Search for the cell housing the specified text and yield its (X, Y) center coordinate. 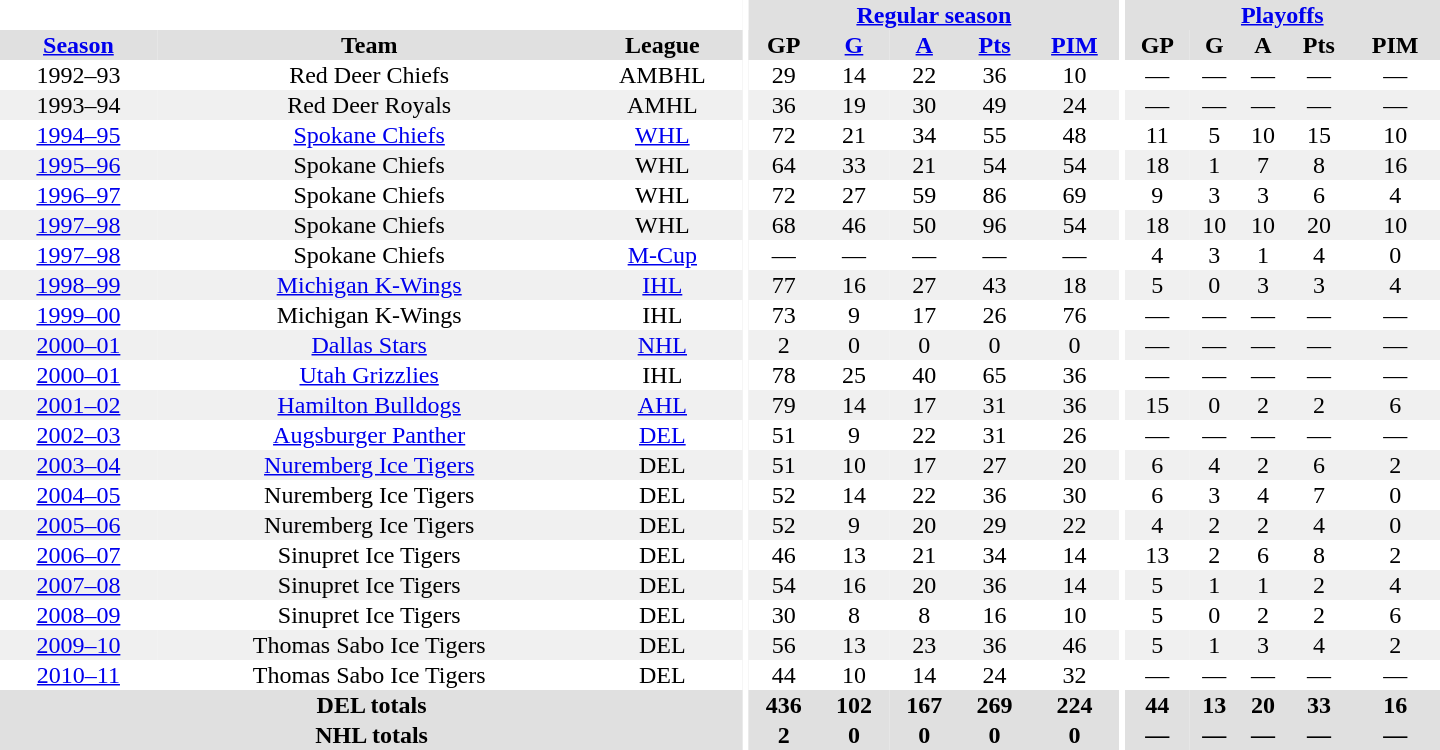
25 (854, 375)
Playoffs (1282, 15)
102 (854, 705)
49 (994, 105)
1992–93 (78, 75)
167 (924, 705)
76 (1075, 315)
65 (994, 375)
League (663, 45)
2009–10 (78, 645)
NHL (663, 345)
Red Deer Chiefs (370, 75)
64 (784, 165)
1998–99 (78, 285)
M-Cup (663, 255)
2001–02 (78, 405)
23 (924, 645)
86 (994, 195)
269 (994, 705)
96 (994, 225)
2007–08 (78, 585)
2008–09 (78, 615)
2006–07 (78, 555)
19 (854, 105)
Augsburger Panther (370, 435)
73 (784, 315)
59 (924, 195)
50 (924, 225)
1993–94 (78, 105)
Season (78, 45)
2004–05 (78, 495)
AMHL (663, 105)
1995–96 (78, 165)
Dallas Stars (370, 345)
11 (1158, 135)
1994–95 (78, 135)
Hamilton Bulldogs (370, 405)
NHL totals (372, 735)
78 (784, 375)
DEL totals (372, 705)
43 (994, 285)
2002–03 (78, 435)
436 (784, 705)
Red Deer Royals (370, 105)
1996–97 (78, 195)
224 (1075, 705)
Utah Grizzlies (370, 375)
2010–11 (78, 675)
69 (1075, 195)
55 (994, 135)
40 (924, 375)
77 (784, 285)
56 (784, 645)
32 (1075, 675)
48 (1075, 135)
2005–06 (78, 525)
AHL (663, 405)
Team (370, 45)
1999–00 (78, 315)
79 (784, 405)
Regular season (934, 15)
2003–04 (78, 465)
68 (784, 225)
AMBHL (663, 75)
